Scan for the cell matching the given text and deliver its (X, Y) coordinate at center. 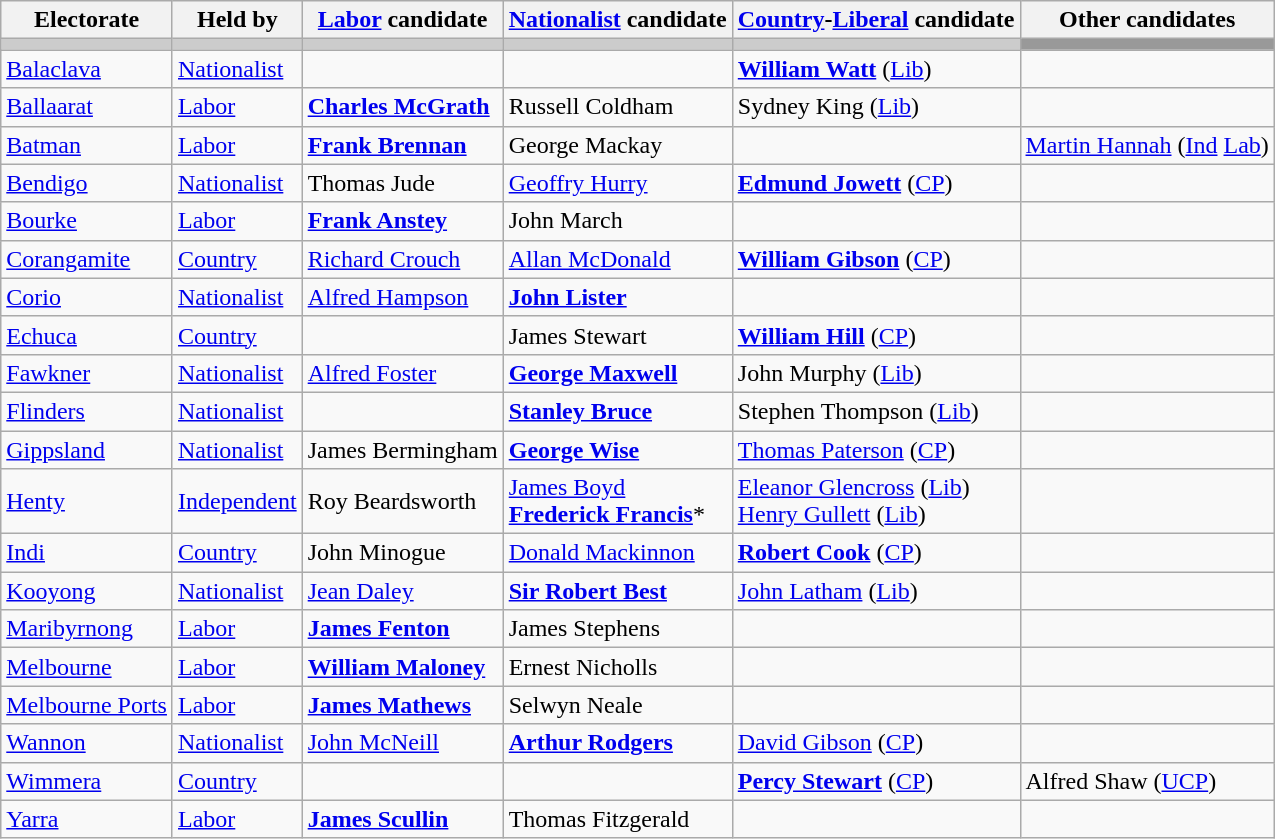
Nationalist candidate (618, 20)
Yarra (87, 819)
Labor candidate (402, 20)
Henty (87, 502)
Wannon (87, 743)
William Watt (Lib) (876, 69)
Richard Crouch (402, 259)
Ballaarat (87, 107)
David Gibson (CP) (876, 743)
Bendigo (87, 183)
Donald Mackinnon (618, 553)
John Minogue (402, 553)
Thomas Jude (402, 183)
Bourke (87, 221)
Thomas Paterson (CP) (876, 449)
Gippsland (87, 449)
Wimmera (87, 781)
George Wise (618, 449)
Electorate (87, 20)
James Bermingham (402, 449)
Other candidates (1147, 20)
George Maxwell (618, 373)
Edmund Jowett (CP) (876, 183)
John McNeill (402, 743)
Thomas Fitzgerald (618, 819)
James Stewart (618, 335)
Frank Brennan (402, 145)
James Stephens (618, 629)
Independent (237, 502)
Fawkner (87, 373)
Indi (87, 553)
James Scullin (402, 819)
Alfred Foster (402, 373)
Flinders (87, 411)
Ernest Nicholls (618, 667)
Corio (87, 297)
Alfred Shaw (UCP) (1147, 781)
Batman (87, 145)
Percy Stewart (CP) (876, 781)
Robert Cook (CP) (876, 553)
William Hill (CP) (876, 335)
John March (618, 221)
William Maloney (402, 667)
Maribyrnong (87, 629)
Roy Beardsworth (402, 502)
Arthur Rodgers (618, 743)
Russell Coldham (618, 107)
Sir Robert Best (618, 591)
Sydney King (Lib) (876, 107)
Kooyong (87, 591)
Melbourne (87, 667)
Frank Anstey (402, 221)
Charles McGrath (402, 107)
John Lister (618, 297)
John Latham (Lib) (876, 591)
Echuca (87, 335)
Balaclava (87, 69)
Martin Hannah (Ind Lab) (1147, 145)
Melbourne Ports (87, 705)
Corangamite (87, 259)
William Gibson (CP) (876, 259)
James Mathews (402, 705)
Held by (237, 20)
Allan McDonald (618, 259)
Country-Liberal candidate (876, 20)
James BoydFrederick Francis* (618, 502)
James Fenton (402, 629)
Jean Daley (402, 591)
Selwyn Neale (618, 705)
Eleanor Glencross (Lib)Henry Gullett (Lib) (876, 502)
Geoffry Hurry (618, 183)
Stephen Thompson (Lib) (876, 411)
John Murphy (Lib) (876, 373)
Stanley Bruce (618, 411)
Alfred Hampson (402, 297)
George Mackay (618, 145)
